Identify which cell holds the provided text, then report its [x, y] central coordinate. 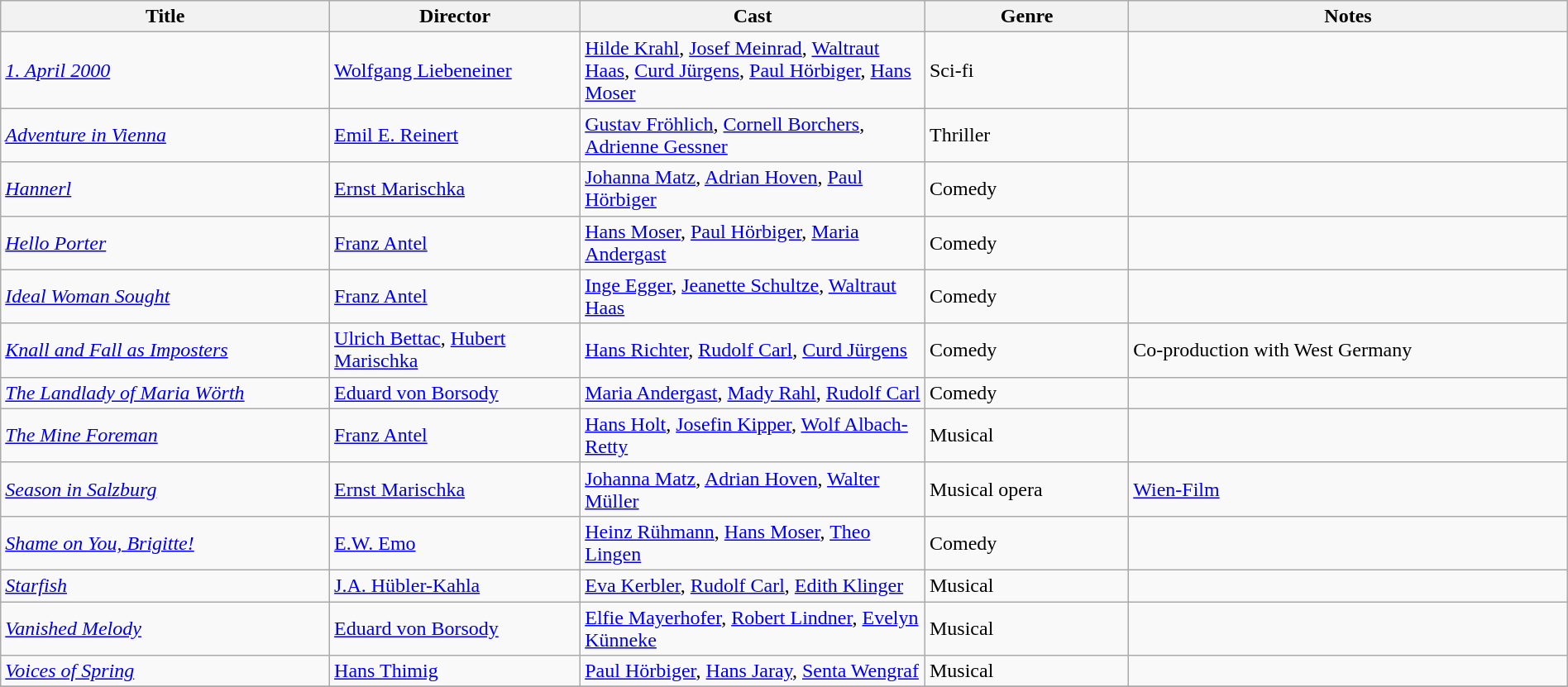
Eva Kerbler, Rudolf Carl, Edith Klinger [753, 585]
Musical opera [1026, 489]
The Mine Foreman [165, 435]
Vanished Melody [165, 628]
J.A. Hübler-Kahla [455, 585]
E.W. Emo [455, 542]
Notes [1348, 17]
Knall and Fall as Imposters [165, 351]
Adventure in Vienna [165, 136]
Hans Holt, Josefin Kipper, Wolf Albach-Retty [753, 435]
Hans Thimig [455, 671]
Wolfgang Liebeneiner [455, 70]
1. April 2000 [165, 70]
Hilde Krahl, Josef Meinrad, Waltraut Haas, Curd Jürgens, Paul Hörbiger, Hans Moser [753, 70]
Hans Richter, Rudolf Carl, Curd Jürgens [753, 351]
Sci-fi [1026, 70]
Voices of Spring [165, 671]
Genre [1026, 17]
Shame on You, Brigitte! [165, 542]
The Landlady of Maria Wörth [165, 393]
Hello Porter [165, 243]
Paul Hörbiger, Hans Jaray, Senta Wengraf [753, 671]
Elfie Mayerhofer, Robert Lindner, Evelyn Künneke [753, 628]
Heinz Rühmann, Hans Moser, Theo Lingen [753, 542]
Thriller [1026, 136]
Hannerl [165, 188]
Title [165, 17]
Season in Salzburg [165, 489]
Johanna Matz, Adrian Hoven, Walter Müller [753, 489]
Inge Egger, Jeanette Schultze, Waltraut Haas [753, 296]
Wien-Film [1348, 489]
Ideal Woman Sought [165, 296]
Starfish [165, 585]
Cast [753, 17]
Ulrich Bettac, Hubert Marischka [455, 351]
Gustav Fröhlich, Cornell Borchers, Adrienne Gessner [753, 136]
Hans Moser, Paul Hörbiger, Maria Andergast [753, 243]
Maria Andergast, Mady Rahl, Rudolf Carl [753, 393]
Co-production with West Germany [1348, 351]
Emil E. Reinert [455, 136]
Johanna Matz, Adrian Hoven, Paul Hörbiger [753, 188]
Director [455, 17]
